For the text-containing cell, return its midpoint in [X, Y] coordinate format. 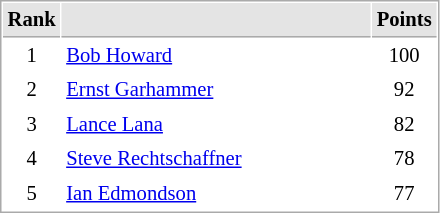
Steve Rechtschaffner [216, 158]
100 [404, 56]
2 [32, 90]
Ian Edmondson [216, 194]
3 [32, 124]
Points [404, 20]
1 [32, 56]
92 [404, 90]
82 [404, 124]
78 [404, 158]
Lance Lana [216, 124]
4 [32, 158]
5 [32, 194]
77 [404, 194]
Rank [32, 20]
Bob Howard [216, 56]
Ernst Garhammer [216, 90]
